Capture the cell that displays the provided text and extract its (X, Y) central coordinate. 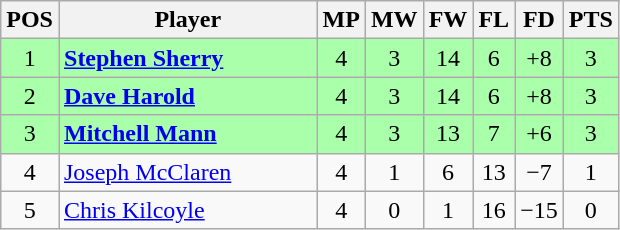
Player (188, 20)
2 (30, 96)
Mitchell Mann (188, 134)
Chris Kilcoyle (188, 210)
−7 (540, 172)
Dave Harold (188, 96)
Stephen Sherry (188, 58)
POS (30, 20)
MW (394, 20)
FD (540, 20)
Joseph McClaren (188, 172)
FW (448, 20)
−15 (540, 210)
16 (494, 210)
7 (494, 134)
+6 (540, 134)
PTS (590, 20)
FL (494, 20)
MP (341, 20)
5 (30, 210)
